Extract the (X, Y) coordinate from the center of the cell holding the provided text.  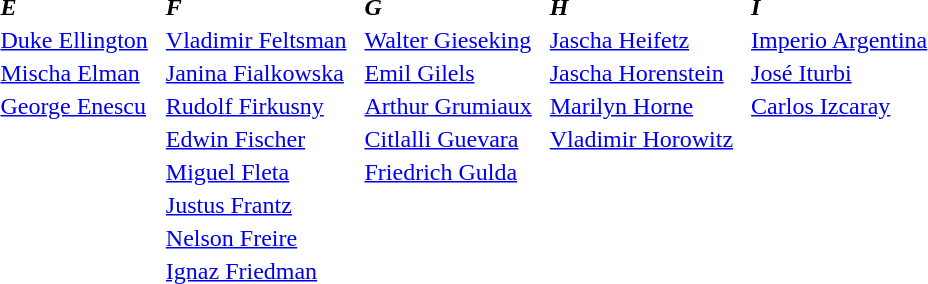
Friedrich Gulda (448, 172)
Jascha Heifetz (641, 40)
Vladimir Feltsman (256, 40)
Nelson Freire (256, 238)
Rudolf Firkusny (256, 106)
Miguel Fleta (256, 172)
Janina Fialkowska (256, 73)
Citlalli Guevara (448, 139)
Jascha Horenstein (641, 73)
Arthur Grumiaux (448, 106)
Justus Frantz (256, 205)
Edwin Fischer (256, 139)
Marilyn Horne (641, 106)
Emil Gilels (448, 73)
Vladimir Horowitz (641, 139)
Walter Gieseking (448, 40)
